Output the [X, Y] coordinate of the center of the cell containing the given text.  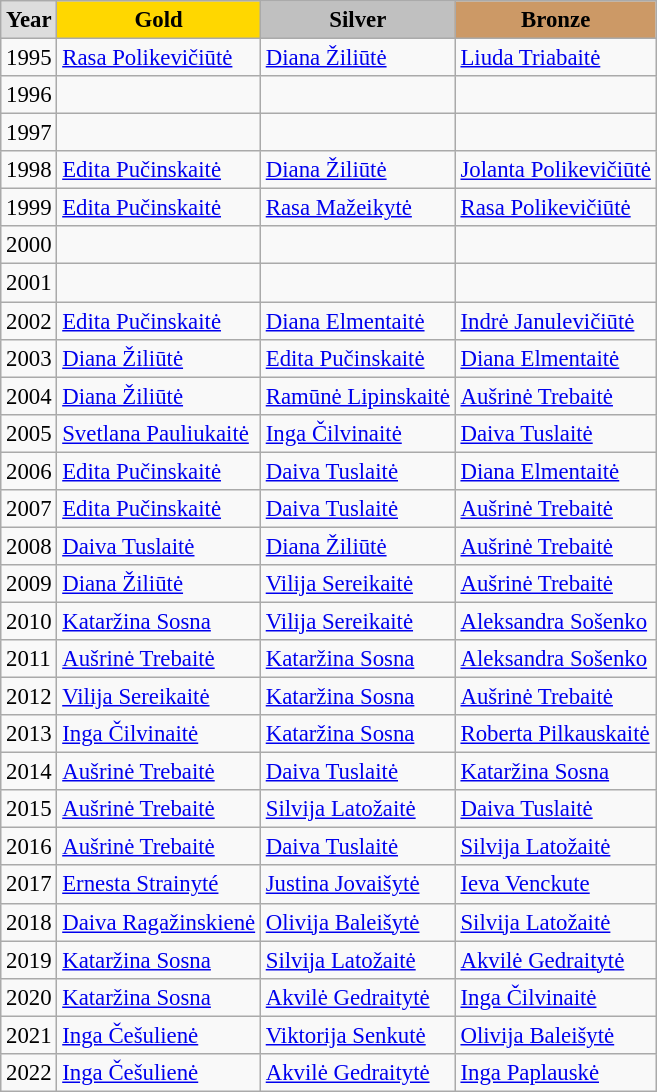
2007 [29, 509]
2003 [29, 358]
Viktorija Senkutė [358, 1035]
2015 [29, 809]
Justina Jovaišytė [358, 885]
1998 [29, 170]
Inga Paplauskė [556, 1073]
2019 [29, 960]
2006 [29, 471]
Daiva Ragažinskienė [159, 922]
Indrė Janulevičiūtė [556, 321]
Jolanta Polikevičiūtė [556, 170]
Liuda Triabaitė [556, 58]
Roberta Pilkauskaitė [556, 734]
2000 [29, 245]
2021 [29, 1035]
2011 [29, 659]
2001 [29, 283]
1996 [29, 95]
2013 [29, 734]
Ramūnė Lipinskaitė [358, 396]
2020 [29, 997]
2016 [29, 847]
Bronze [556, 20]
2002 [29, 321]
2017 [29, 885]
Rasa Mažeikytė [358, 208]
2004 [29, 396]
1995 [29, 58]
1999 [29, 208]
2009 [29, 584]
2005 [29, 433]
2018 [29, 922]
2008 [29, 546]
2022 [29, 1073]
Svetlana Pauliukaitė [159, 433]
2010 [29, 621]
2012 [29, 697]
Ernesta Strainyté [159, 885]
Gold [159, 20]
2014 [29, 772]
Silver [358, 20]
Year [29, 20]
1997 [29, 133]
Ieva Venckute [556, 885]
